Locate the cell with the specified text and output its [x, y] center coordinate. 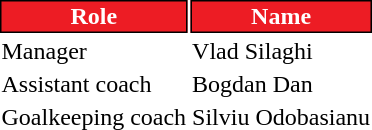
Role [94, 16]
Vlad Silaghi [282, 51]
Bogdan Dan [282, 84]
Name [282, 16]
Manager [94, 51]
Assistant coach [94, 84]
